Provide the [X, Y] coordinate of the cell's center where the given text is located.  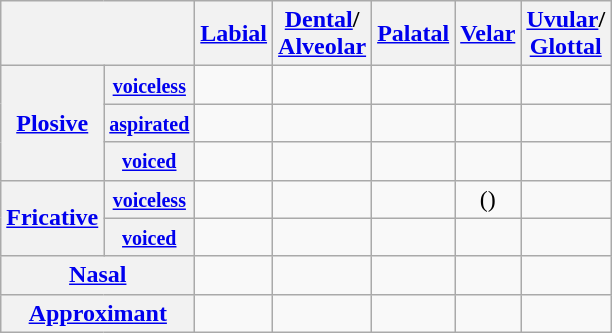
Labial [234, 34]
Nasal [98, 275]
aspirated [150, 123]
Uvular/Glottal [566, 34]
Dental/Alveolar [322, 34]
Approximant [98, 313]
Velar [488, 34]
Plosive [52, 123]
Palatal [414, 34]
Fricative [52, 218]
() [488, 199]
